Determine the (x, y) coordinate at the center of the cell enclosing the given text.  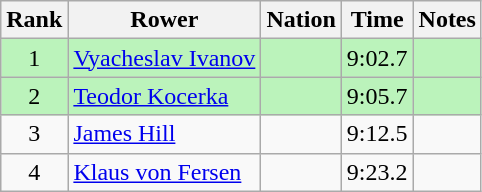
2 (34, 96)
Notes (447, 20)
Rank (34, 20)
9:05.7 (377, 96)
9:12.5 (377, 134)
1 (34, 58)
9:23.2 (377, 172)
James Hill (164, 134)
Klaus von Fersen (164, 172)
Nation (301, 20)
Time (377, 20)
Teodor Kocerka (164, 96)
4 (34, 172)
Vyacheslav Ivanov (164, 58)
9:02.7 (377, 58)
3 (34, 134)
Rower (164, 20)
